Scan for the cell matching the given text and deliver its [x, y] coordinate at center. 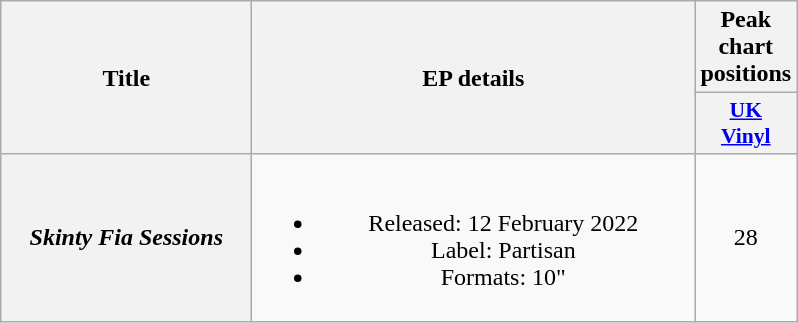
Title [126, 78]
UKVinyl [746, 124]
28 [746, 238]
EP details [474, 78]
Skinty Fia Sessions [126, 238]
Peak chart positions [746, 47]
Released: 12 February 2022Label: PartisanFormats: 10" [474, 238]
